Locate the cell with the specified text and output its [x, y] center coordinate. 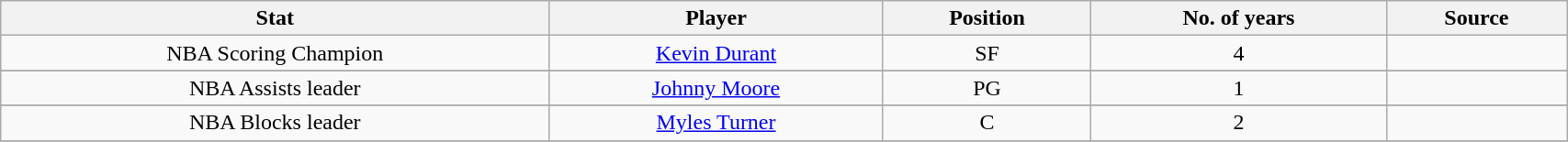
Kevin Durant [716, 53]
Source [1476, 18]
1 [1238, 88]
Position [987, 18]
Player [716, 18]
Myles Turner [716, 123]
NBA Assists leader [276, 88]
2 [1238, 123]
NBA Blocks leader [276, 123]
Stat [276, 18]
4 [1238, 53]
SF [987, 53]
NBA Scoring Champion [276, 53]
C [987, 123]
PG [987, 88]
Johnny Moore [716, 88]
No. of years [1238, 18]
